Scan for the cell matching the given text and deliver its [X, Y] coordinate at center. 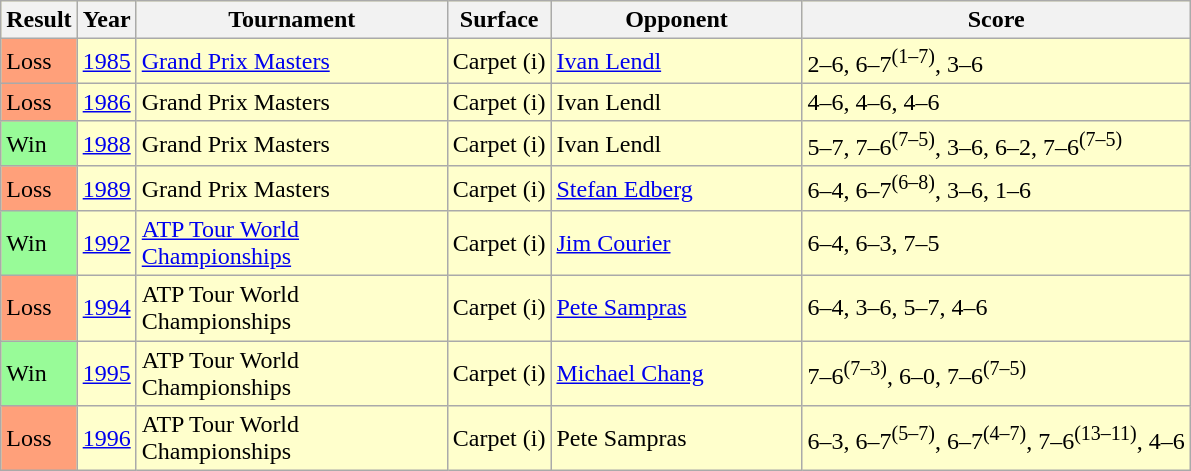
1995 [106, 374]
2–6, 6–7(1–7), 3–6 [996, 62]
Jim Courier [676, 244]
Opponent [676, 20]
1986 [106, 102]
6–4, 3–6, 5–7, 4–6 [996, 308]
Score [996, 20]
1989 [106, 188]
Michael Chang [676, 374]
6–4, 6–3, 7–5 [996, 244]
6–3, 6–7(5–7), 6–7(4–7), 7–6(13–11), 4–6 [996, 438]
4–6, 4–6, 4–6 [996, 102]
7–6(7–3), 6–0, 7–6(7–5) [996, 374]
Result [39, 20]
Surface [499, 20]
5–7, 7–6(7–5), 3–6, 6–2, 7–6(7–5) [996, 144]
1994 [106, 308]
6–4, 6–7(6–8), 3–6, 1–6 [996, 188]
Stefan Edberg [676, 188]
1992 [106, 244]
Tournament [292, 20]
1996 [106, 438]
Year [106, 20]
1985 [106, 62]
1988 [106, 144]
